Detect which cell encompasses the target text, then output its (X, Y) center coordinate. 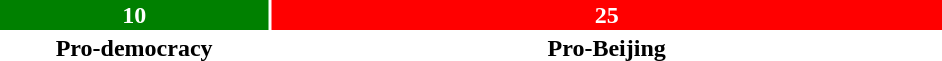
10 (134, 15)
25 (606, 15)
